From the cell containing the given text, extract its center point as [X, Y] coordinate. 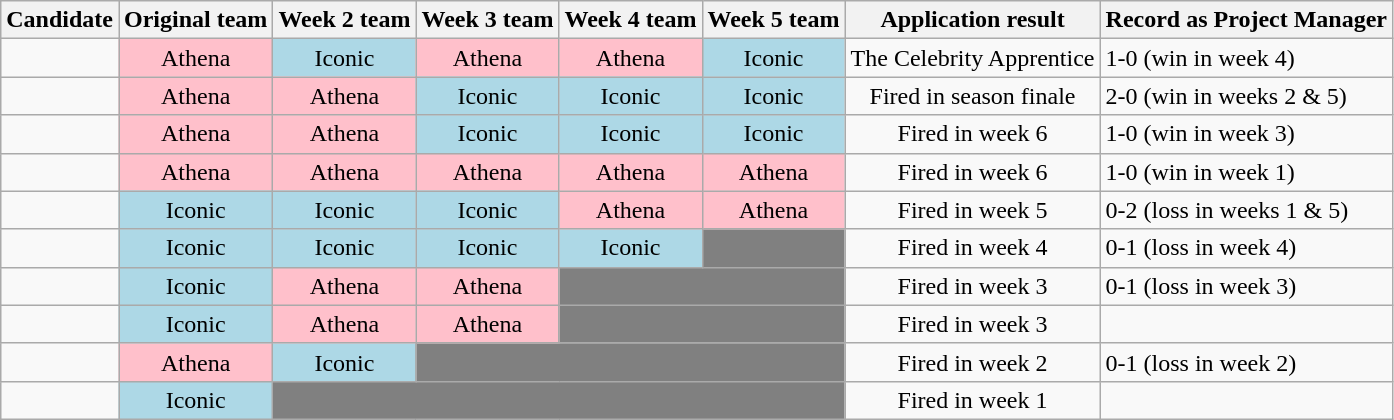
Week 4 team [630, 20]
Week 2 team [344, 20]
1-0 (win in week 1) [1246, 172]
0-2 (loss in weeks 1 & 5) [1246, 210]
Fired in season finale [972, 96]
Fired in week 4 [972, 248]
Record as Project Manager [1246, 20]
Application result [972, 20]
Fired in week 5 [972, 210]
0-1 (loss in week 2) [1246, 362]
Week 3 team [488, 20]
Candidate [60, 20]
Original team [195, 20]
Fired in week 1 [972, 400]
2-0 (win in weeks 2 & 5) [1246, 96]
The Celebrity Apprentice [972, 58]
1-0 (win in week 3) [1246, 134]
1-0 (win in week 4) [1246, 58]
Week 5 team [774, 20]
Fired in week 2 [972, 362]
0-1 (loss in week 3) [1246, 286]
0-1 (loss in week 4) [1246, 248]
